Pinpoint the cell where the given text exists, returning its [X, Y] midpoint coordinate. 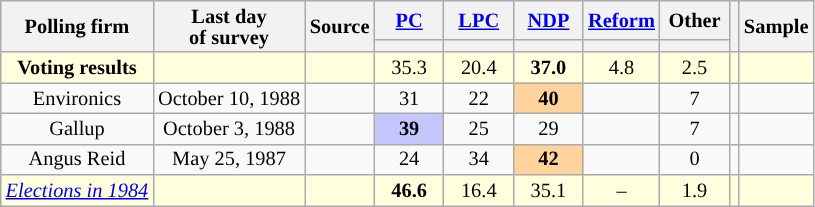
35.3 [409, 68]
16.4 [479, 190]
Environics [77, 98]
25 [479, 128]
35.1 [549, 190]
May 25, 1987 [229, 160]
NDP [549, 20]
Gallup [77, 128]
37.0 [549, 68]
Last day of survey [229, 26]
Source [340, 26]
46.6 [409, 190]
2.5 [695, 68]
Voting results [77, 68]
October 10, 1988 [229, 98]
– [621, 190]
1.9 [695, 190]
22 [479, 98]
39 [409, 128]
34 [479, 160]
31 [409, 98]
Reform [621, 20]
4.8 [621, 68]
40 [549, 98]
24 [409, 160]
0 [695, 160]
Elections in 1984 [77, 190]
Other [695, 20]
42 [549, 160]
LPC [479, 20]
29 [549, 128]
Angus Reid [77, 160]
Polling firm [77, 26]
20.4 [479, 68]
October 3, 1988 [229, 128]
PC [409, 20]
Sample [776, 26]
